For the text-containing cell, return its midpoint in [x, y] coordinate format. 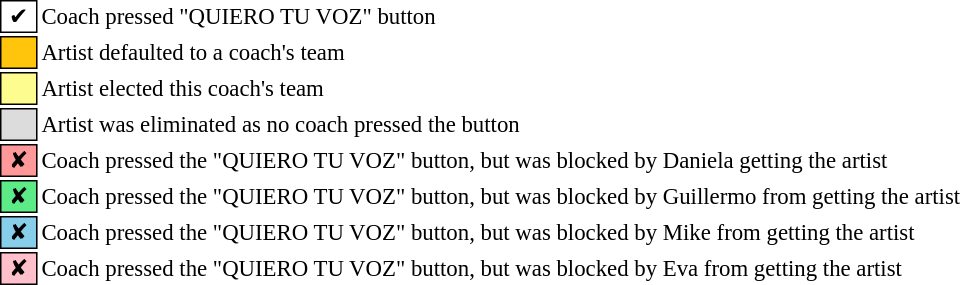
✔ [18, 16]
